Identify which cell holds the provided text, then report its (X, Y) central coordinate. 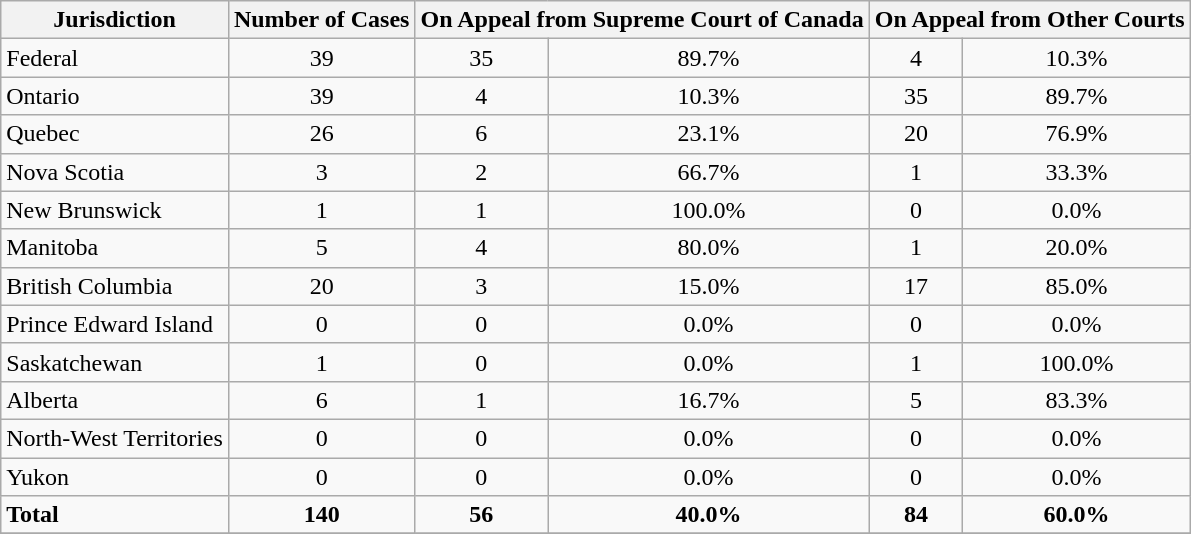
Prince Edward Island (115, 324)
British Columbia (115, 286)
15.0% (709, 286)
66.7% (709, 172)
Manitoba (115, 248)
33.3% (1076, 172)
North-West Territories (115, 438)
80.0% (709, 248)
Federal (115, 58)
Alberta (115, 400)
56 (482, 515)
85.0% (1076, 286)
Number of Cases (322, 20)
Nova Scotia (115, 172)
Yukon (115, 477)
17 (916, 286)
Jurisdiction (115, 20)
20.0% (1076, 248)
Ontario (115, 96)
83.3% (1076, 400)
60.0% (1076, 515)
Saskatchewan (115, 362)
On Appeal from Other Courts (1030, 20)
16.7% (709, 400)
26 (322, 134)
140 (322, 515)
Quebec (115, 134)
On Appeal from Supreme Court of Canada (642, 20)
76.9% (1076, 134)
2 (482, 172)
84 (916, 515)
New Brunswick (115, 210)
Total (115, 515)
40.0% (709, 515)
23.1% (709, 134)
